Pinpoint the cell where the given text exists, returning its [X, Y] midpoint coordinate. 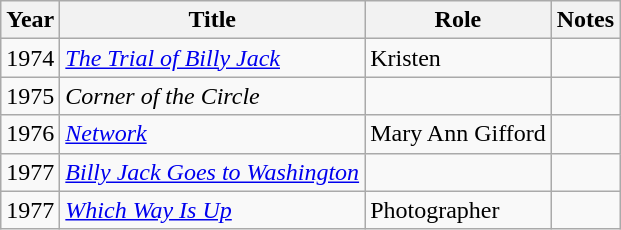
Role [458, 20]
Billy Jack Goes to Washington [212, 172]
Network [212, 134]
Corner of the Circle [212, 96]
Which Way Is Up [212, 210]
1974 [30, 58]
Photographer [458, 210]
Kristen [458, 58]
1975 [30, 96]
Mary Ann Gifford [458, 134]
Title [212, 20]
The Trial of Billy Jack [212, 58]
Notes [585, 20]
1976 [30, 134]
Year [30, 20]
